From the cell containing the given text, extract its center point as [x, y] coordinate. 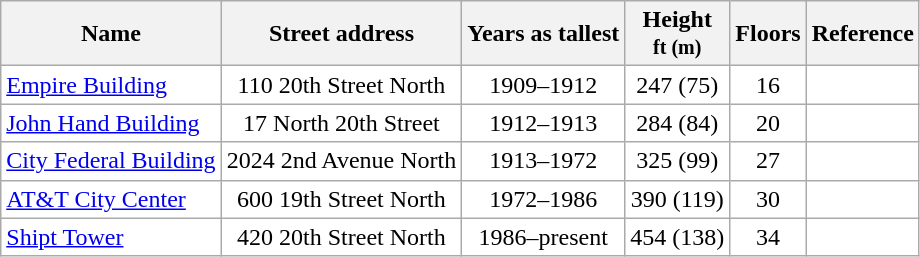
110 20th Street North [342, 85]
John Hand Building [111, 123]
1986–present [544, 237]
600 19th Street North [342, 199]
AT&T City Center [111, 199]
30 [768, 199]
Floors [768, 34]
Name [111, 34]
17 North 20th Street [342, 123]
1912–1913 [544, 123]
284 (84) [678, 123]
2024 2nd Avenue North [342, 161]
325 (99) [678, 161]
1972–1986 [544, 199]
390 (119) [678, 199]
1909–1912 [544, 85]
Street address [342, 34]
Reference [862, 34]
27 [768, 161]
16 [768, 85]
20 [768, 123]
420 20th Street North [342, 237]
Years as tallest [544, 34]
Heightft (m) [678, 34]
1913–1972 [544, 161]
City Federal Building [111, 161]
454 (138) [678, 237]
Empire Building [111, 85]
Shipt Tower [111, 237]
34 [768, 237]
247 (75) [678, 85]
